Scan for the cell matching the given text and deliver its (x, y) coordinate at center. 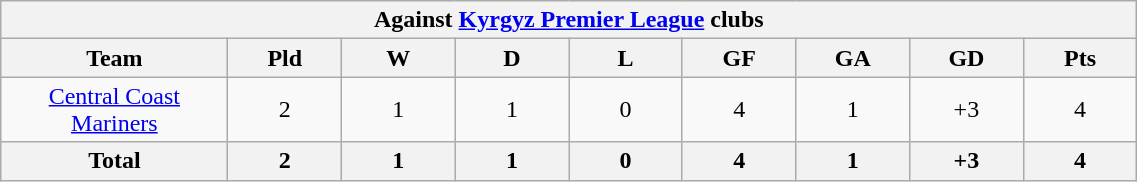
Team (114, 58)
W (399, 58)
GD (967, 58)
Against Kyrgyz Premier League clubs (569, 20)
Central Coast Mariners (114, 110)
GA (853, 58)
D (512, 58)
Pld (285, 58)
Total (114, 161)
Pts (1080, 58)
L (626, 58)
GF (739, 58)
